Return (X, Y) of the center of cell containing provided text 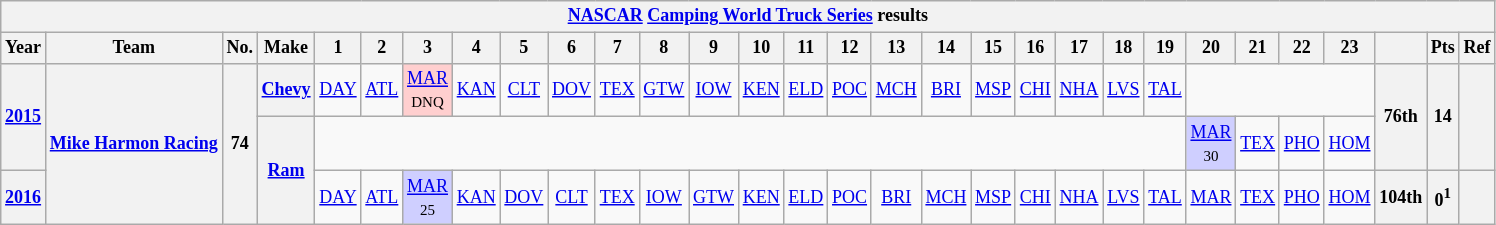
8 (664, 48)
21 (1258, 48)
20 (1211, 48)
15 (994, 48)
01 (1444, 197)
6 (572, 48)
23 (1350, 48)
MAR30 (1211, 144)
Team (134, 48)
7 (617, 48)
Ram (286, 170)
22 (1302, 48)
1 (338, 48)
2015 (24, 116)
MARDNQ (428, 90)
16 (1035, 48)
11 (806, 48)
104th (1401, 197)
Mike Harmon Racing (134, 144)
MAR25 (428, 197)
4 (476, 48)
MAR (1211, 197)
Pts (1444, 48)
Make (286, 48)
74 (240, 144)
12 (850, 48)
No. (240, 48)
17 (1079, 48)
76th (1401, 116)
2 (382, 48)
2016 (24, 197)
3 (428, 48)
10 (761, 48)
5 (524, 48)
Chevy (286, 90)
13 (896, 48)
Ref (1477, 48)
9 (714, 48)
Year (24, 48)
19 (1165, 48)
18 (1124, 48)
NASCAR Camping World Truck Series results (748, 16)
